Identify which cell holds the provided text, then report its (X, Y) central coordinate. 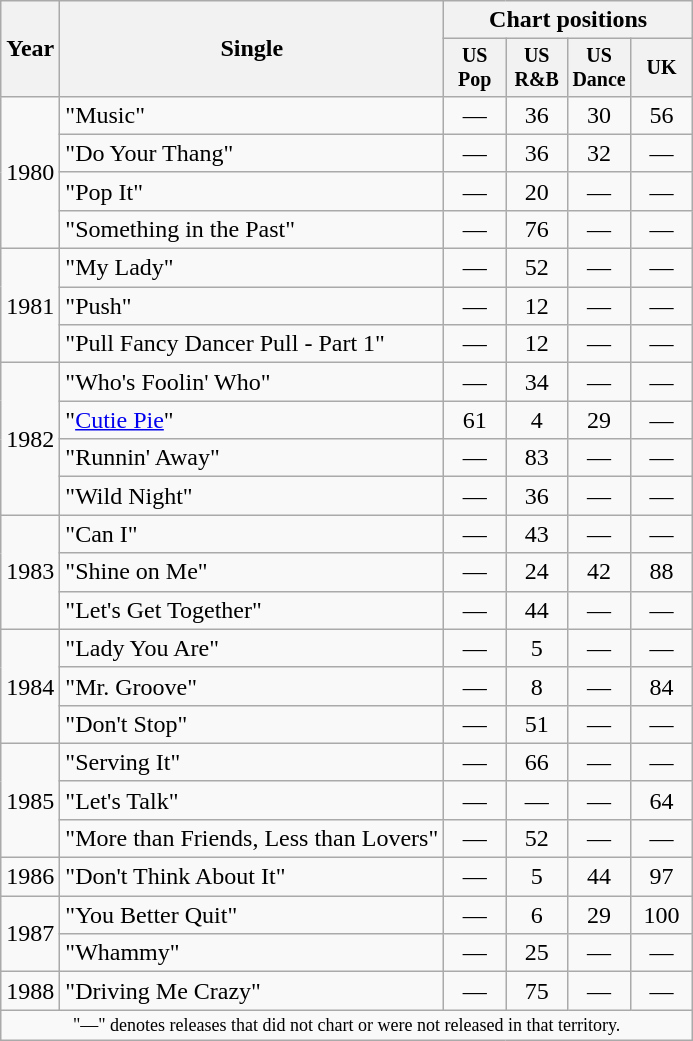
1987 (30, 934)
"Runnin' Away" (252, 458)
"Cutie Pie" (252, 420)
"Whammy" (252, 953)
61 (475, 420)
"More than Friends, Less than Lovers" (252, 838)
"Don't Stop" (252, 724)
76 (537, 229)
"Push" (252, 306)
30 (600, 115)
Single (252, 49)
43 (537, 534)
1988 (30, 991)
88 (661, 572)
"Pull Fancy Dancer Pull - Part 1" (252, 344)
"—" denotes releases that did not chart or were not released in that territory. (347, 1026)
"Can I" (252, 534)
"Pop It" (252, 191)
"Driving Me Crazy" (252, 991)
1980 (30, 172)
"Let's Get Together" (252, 610)
"Lady You Are" (252, 648)
"My Lady" (252, 268)
84 (661, 686)
34 (537, 382)
"Wild Night" (252, 496)
"Who's Foolin' Who" (252, 382)
"Shine on Me" (252, 572)
"Don't Think About It" (252, 877)
UK (661, 68)
83 (537, 458)
US Dance (600, 68)
51 (537, 724)
97 (661, 877)
1981 (30, 306)
1982 (30, 439)
8 (537, 686)
Year (30, 49)
"Something in the Past" (252, 229)
56 (661, 115)
US R&B (537, 68)
"Let's Talk" (252, 800)
42 (600, 572)
100 (661, 915)
1984 (30, 686)
"You Better Quit" (252, 915)
64 (661, 800)
1983 (30, 572)
"Mr. Groove" (252, 686)
Chart positions (568, 20)
6 (537, 915)
66 (537, 762)
25 (537, 953)
1985 (30, 800)
32 (600, 153)
"Do Your Thang" (252, 153)
US Pop (475, 68)
"Music" (252, 115)
24 (537, 572)
20 (537, 191)
"Serving It" (252, 762)
1986 (30, 877)
4 (537, 420)
75 (537, 991)
